Provide the (x, y) coordinate of the cell's center where the given text is located.  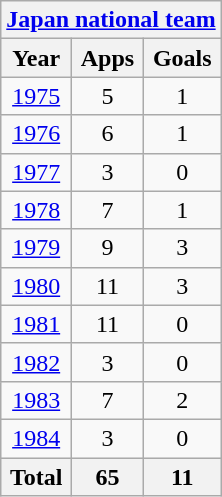
1982 (36, 362)
5 (108, 96)
1978 (36, 210)
Year (36, 58)
1983 (36, 400)
Total (36, 477)
1976 (36, 134)
65 (108, 477)
2 (182, 400)
Goals (182, 58)
1981 (36, 324)
6 (108, 134)
1984 (36, 438)
1979 (36, 248)
9 (108, 248)
Apps (108, 58)
1977 (36, 172)
1980 (36, 286)
Japan national team (111, 20)
1975 (36, 96)
